Return (X, Y) of the center of cell containing provided text 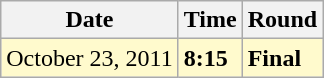
Final (282, 58)
Time (210, 20)
Round (282, 20)
8:15 (210, 58)
October 23, 2011 (90, 58)
Date (90, 20)
